Determine the (x, y) coordinate at the center of the cell enclosing the given text.  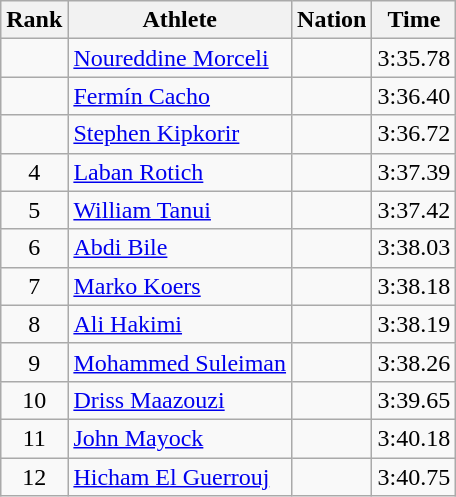
Stephen Kipkorir (180, 134)
Laban Rotich (180, 172)
4 (34, 172)
9 (34, 362)
3:40.18 (414, 438)
Hicham El Guerrouj (180, 477)
7 (34, 286)
Nation (332, 20)
3:38.18 (414, 286)
3:35.78 (414, 58)
Mohammed Suleiman (180, 362)
Abdi Bile (180, 248)
Driss Maazouzi (180, 400)
11 (34, 438)
8 (34, 324)
6 (34, 248)
10 (34, 400)
Marko Koers (180, 286)
3:40.75 (414, 477)
3:37.39 (414, 172)
William Tanui (180, 210)
3:39.65 (414, 400)
3:37.42 (414, 210)
Athlete (180, 20)
5 (34, 210)
3:38.19 (414, 324)
Fermín Cacho (180, 96)
3:38.03 (414, 248)
3:36.40 (414, 96)
Noureddine Morceli (180, 58)
Ali Hakimi (180, 324)
John Mayock (180, 438)
Rank (34, 20)
3:38.26 (414, 362)
12 (34, 477)
Time (414, 20)
3:36.72 (414, 134)
